Capture the cell that displays the provided text and extract its [X, Y] central coordinate. 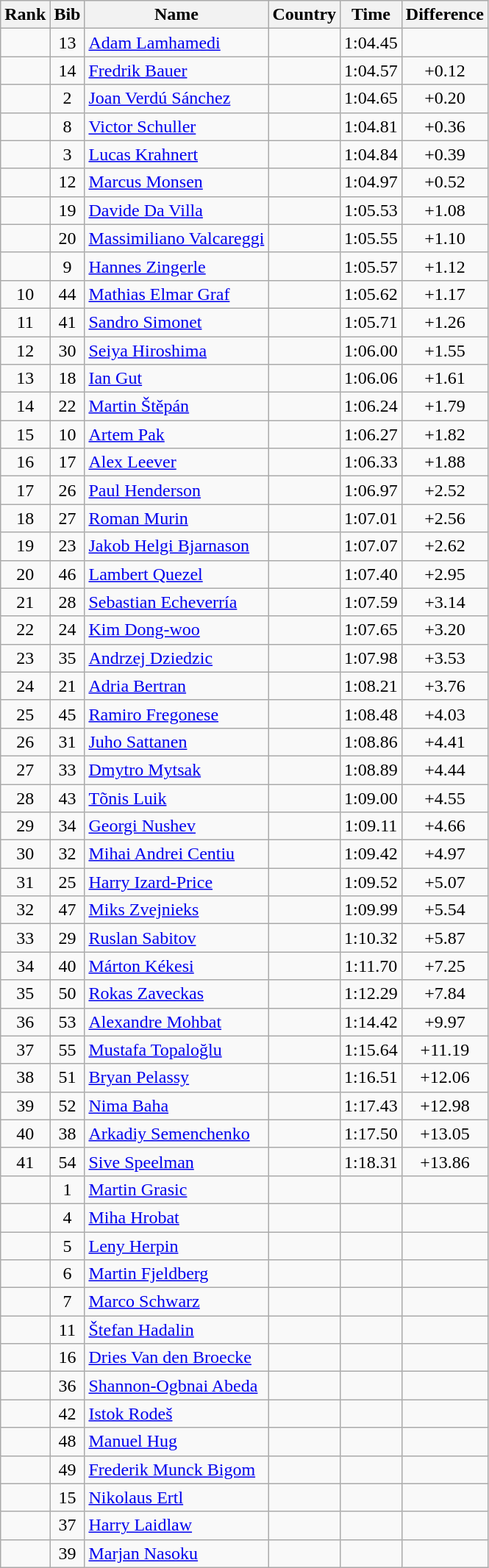
1:07.65 [371, 630]
Time [371, 15]
Martin Fjeldberg [176, 1274]
Ruslan Sabitov [176, 938]
Mathias Elmar Graf [176, 294]
1:05.62 [371, 294]
1:14.42 [371, 1022]
1:07.07 [371, 546]
46 [68, 574]
2 [68, 99]
6 [68, 1274]
+13.05 [444, 1134]
Martin Štěpán [176, 407]
Shannon-Ogbnai Abeda [176, 1386]
Artem Pak [176, 434]
1:06.97 [371, 490]
+3.76 [444, 686]
43 [68, 798]
1:07.01 [371, 518]
+0.52 [444, 182]
Lucas Krahnert [176, 154]
Adria Bertran [176, 686]
Marcus Monsen [176, 182]
Frederik Munck Bigom [176, 1469]
+5.87 [444, 938]
Márton Kékesi [176, 966]
+1.08 [444, 210]
1:10.32 [371, 938]
Nikolaus Ertl [176, 1497]
Name [176, 15]
Lambert Quezel [176, 574]
1:18.31 [371, 1161]
+12.06 [444, 1078]
+2.56 [444, 518]
+7.84 [444, 994]
Arkadiy Semenchenko [176, 1134]
+9.97 [444, 1022]
Sandro Simonet [176, 322]
1:06.33 [371, 462]
+1.26 [444, 322]
44 [68, 294]
Sebastian Echeverría [176, 602]
1:04.97 [371, 182]
+7.25 [444, 966]
45 [68, 714]
Ramiro Fregonese [176, 714]
+2.52 [444, 490]
47 [68, 910]
Seiya Hiroshima [176, 351]
+11.19 [444, 1050]
1:06.24 [371, 407]
Tõnis Luik [176, 798]
+0.20 [444, 99]
+1.61 [444, 379]
Adam Lamhamedi [176, 43]
Davide Da Villa [176, 210]
8 [68, 126]
Roman Murin [176, 518]
Kim Dong-woo [176, 630]
+13.86 [444, 1161]
+0.12 [444, 71]
+1.12 [444, 266]
Nima Baha [176, 1106]
1:04.84 [371, 154]
1:06.27 [371, 434]
Joan Verdú Sánchez [176, 99]
1:17.50 [371, 1134]
1:06.06 [371, 379]
Mustafa Topaloğlu [176, 1050]
1:04.45 [371, 43]
Bryan Pelassy [176, 1078]
+5.54 [444, 910]
+3.20 [444, 630]
7 [68, 1302]
1:09.11 [371, 826]
55 [68, 1050]
Harry Izard-Price [176, 882]
Rokas Zaveckas [176, 994]
Difference [444, 15]
+4.97 [444, 854]
48 [68, 1442]
+4.66 [444, 826]
3 [68, 154]
1:15.64 [371, 1050]
1:07.59 [371, 602]
50 [68, 994]
1:09.52 [371, 882]
54 [68, 1161]
+2.62 [444, 546]
1:09.00 [371, 798]
49 [68, 1469]
Georgi Nushev [176, 826]
Harry Laidlaw [176, 1525]
Marco Schwarz [176, 1302]
+0.36 [444, 126]
1:05.53 [371, 210]
Manuel Hug [176, 1442]
Juho Sattanen [176, 742]
1:11.70 [371, 966]
1 [68, 1189]
1:09.99 [371, 910]
Dmytro Mytsak [176, 770]
1:05.57 [371, 266]
53 [68, 1022]
1:04.81 [371, 126]
1:08.21 [371, 686]
Miks Zvejnieks [176, 910]
+1.10 [444, 238]
Marjan Nasoku [176, 1553]
Bib [68, 15]
Martin Grasic [176, 1189]
1:07.40 [371, 574]
Andrzej Dziedzic [176, 658]
Alex Leever [176, 462]
5 [68, 1246]
1:16.51 [371, 1078]
+3.14 [444, 602]
1:08.86 [371, 742]
1:08.89 [371, 770]
1:09.42 [371, 854]
Sive Speelman [176, 1161]
1:05.55 [371, 238]
+4.55 [444, 798]
1:04.57 [371, 71]
52 [68, 1106]
Štefan Hadalin [176, 1330]
+4.44 [444, 770]
+4.03 [444, 714]
Ian Gut [176, 379]
42 [68, 1414]
Hannes Zingerle [176, 266]
Country [304, 15]
Istok Rodeš [176, 1414]
Jakob Helgi Bjarnason [176, 546]
1:12.29 [371, 994]
+3.53 [444, 658]
1:07.98 [371, 658]
+1.79 [444, 407]
Paul Henderson [176, 490]
+1.82 [444, 434]
9 [68, 266]
1:04.65 [371, 99]
+2.95 [444, 574]
Dries Van den Broecke [176, 1358]
+12.98 [444, 1106]
+1.88 [444, 462]
1:06.00 [371, 351]
1:17.43 [371, 1106]
Mihai Andrei Centiu [176, 854]
1:05.71 [371, 322]
+0.39 [444, 154]
Miha Hrobat [176, 1217]
Alexandre Mohbat [176, 1022]
4 [68, 1217]
+1.55 [444, 351]
Leny Herpin [176, 1246]
Fredrik Bauer [176, 71]
51 [68, 1078]
+1.17 [444, 294]
+5.07 [444, 882]
Rank [25, 15]
+4.41 [444, 742]
1:08.48 [371, 714]
Victor Schuller [176, 126]
Massimiliano Valcareggi [176, 238]
